Output the (x, y) coordinate of the center of the cell containing the given text.  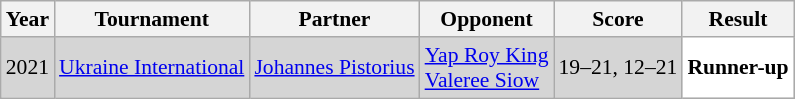
Johannes Pistorius (334, 68)
Ukraine International (152, 68)
Year (28, 19)
2021 (28, 68)
Opponent (487, 19)
Result (738, 19)
Score (618, 19)
Runner-up (738, 68)
Tournament (152, 19)
19–21, 12–21 (618, 68)
Yap Roy King Valeree Siow (487, 68)
Partner (334, 19)
